Capture the cell that displays the provided text and extract its [X, Y] central coordinate. 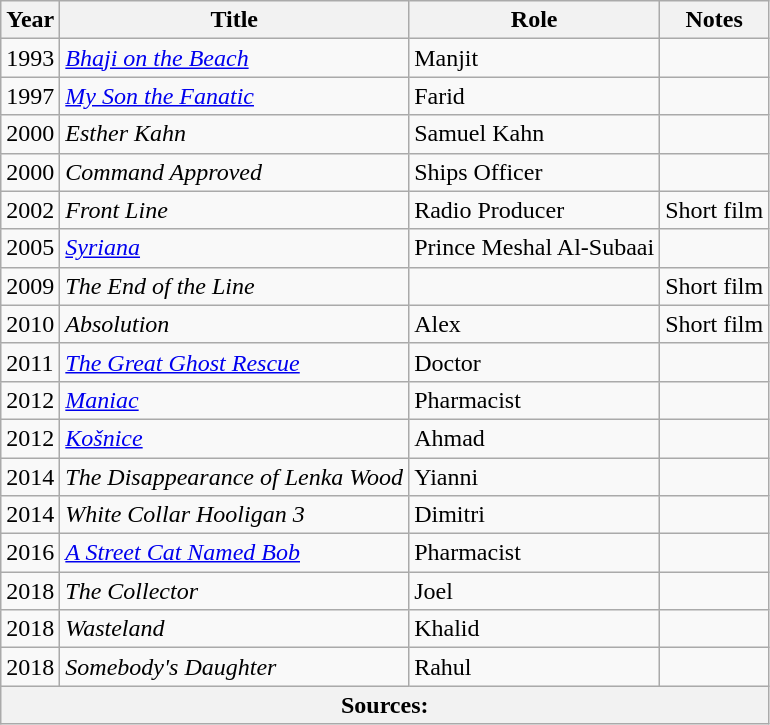
2005 [30, 248]
2002 [30, 210]
Esther Kahn [234, 134]
The Great Ghost Rescue [234, 362]
2016 [30, 553]
Syriana [234, 248]
Radio Producer [534, 210]
Košnice [234, 438]
Doctor [534, 362]
Joel [534, 591]
Wasteland [234, 629]
Bhaji on the Beach [234, 58]
Title [234, 20]
Command Approved [234, 172]
Alex [534, 324]
2009 [30, 286]
Sources: [385, 705]
A Street Cat Named Bob [234, 553]
Yianni [534, 477]
Farid [534, 96]
Year [30, 20]
Ships Officer [534, 172]
Role [534, 20]
1993 [30, 58]
Khalid [534, 629]
Rahul [534, 667]
Manjit [534, 58]
White Collar Hooligan 3 [234, 515]
The Disappearance of Lenka Wood [234, 477]
Dimitri [534, 515]
Ahmad [534, 438]
2010 [30, 324]
Samuel Kahn [534, 134]
Absolution [234, 324]
2011 [30, 362]
Front Line [234, 210]
Maniac [234, 400]
My Son the Fanatic [234, 96]
The End of the Line [234, 286]
The Collector [234, 591]
1997 [30, 96]
Notes [714, 20]
Prince Meshal Al-Subaai [534, 248]
Somebody's Daughter [234, 667]
